Pinpoint the cell where the given text exists, returning its (X, Y) midpoint coordinate. 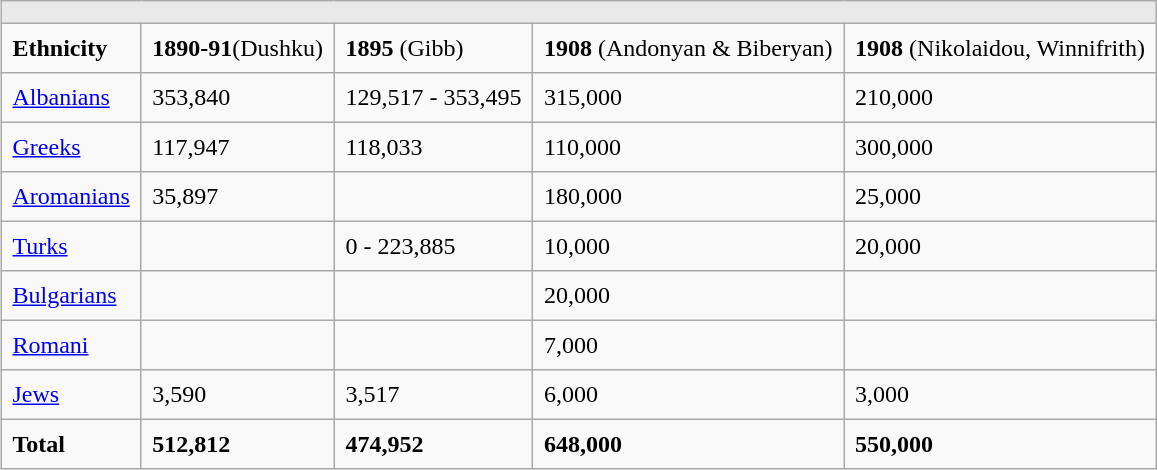
180,000 (688, 197)
1890-91(Dushku) (238, 48)
Albanians (71, 98)
25,000 (1000, 197)
300,000 (1000, 147)
550,000 (1000, 444)
3,000 (1000, 395)
1895 (Gibb) (433, 48)
Bulgarians (71, 296)
129,517 - 353,495 (433, 98)
Total (71, 444)
1908 (Andonyan & Biberyan) (688, 48)
Romani (71, 345)
35,897 (238, 197)
Jews (71, 395)
0 - 223,885 (433, 246)
315,000 (688, 98)
353,840 (238, 98)
110,000 (688, 147)
Aromanians (71, 197)
10,000 (688, 246)
474,952 (433, 444)
210,000 (1000, 98)
118,033 (433, 147)
3,517 (433, 395)
Turks (71, 246)
117,947 (238, 147)
1908 (Nikolaidou, Winnifrith) (1000, 48)
7,000 (688, 345)
3,590 (238, 395)
Ethnicity (71, 48)
Greeks (71, 147)
512,812 (238, 444)
648,000 (688, 444)
6,000 (688, 395)
